Capture the cell that displays the provided text and extract its (x, y) central coordinate. 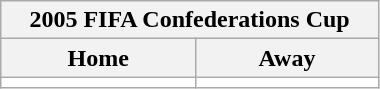
2005 FIFA Confederations Cup (190, 20)
Away (288, 58)
Home (98, 58)
